Output the (X, Y) coordinate of the center of the cell containing the given text.  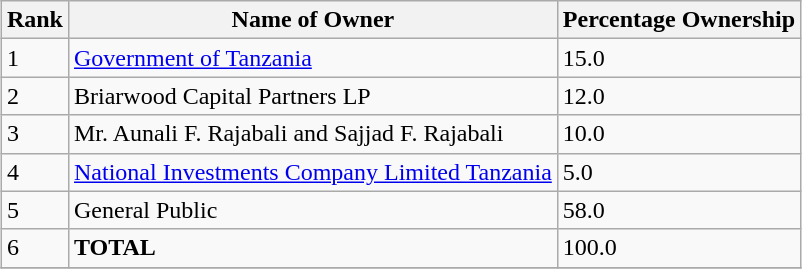
2 (34, 96)
Rank (34, 20)
Mr. Aunali F. Rajabali and Sajjad F. Rajabali (312, 134)
General Public (312, 210)
4 (34, 172)
Government of Tanzania (312, 58)
National Investments Company Limited Tanzania (312, 172)
Percentage Ownership (678, 20)
Briarwood Capital Partners LP (312, 96)
5 (34, 210)
3 (34, 134)
100.0 (678, 248)
TOTAL (312, 248)
6 (34, 248)
1 (34, 58)
Name of Owner (312, 20)
5.0 (678, 172)
15.0 (678, 58)
12.0 (678, 96)
58.0 (678, 210)
10.0 (678, 134)
